Extract the [X, Y] coordinate from the center of the cell holding the provided text.  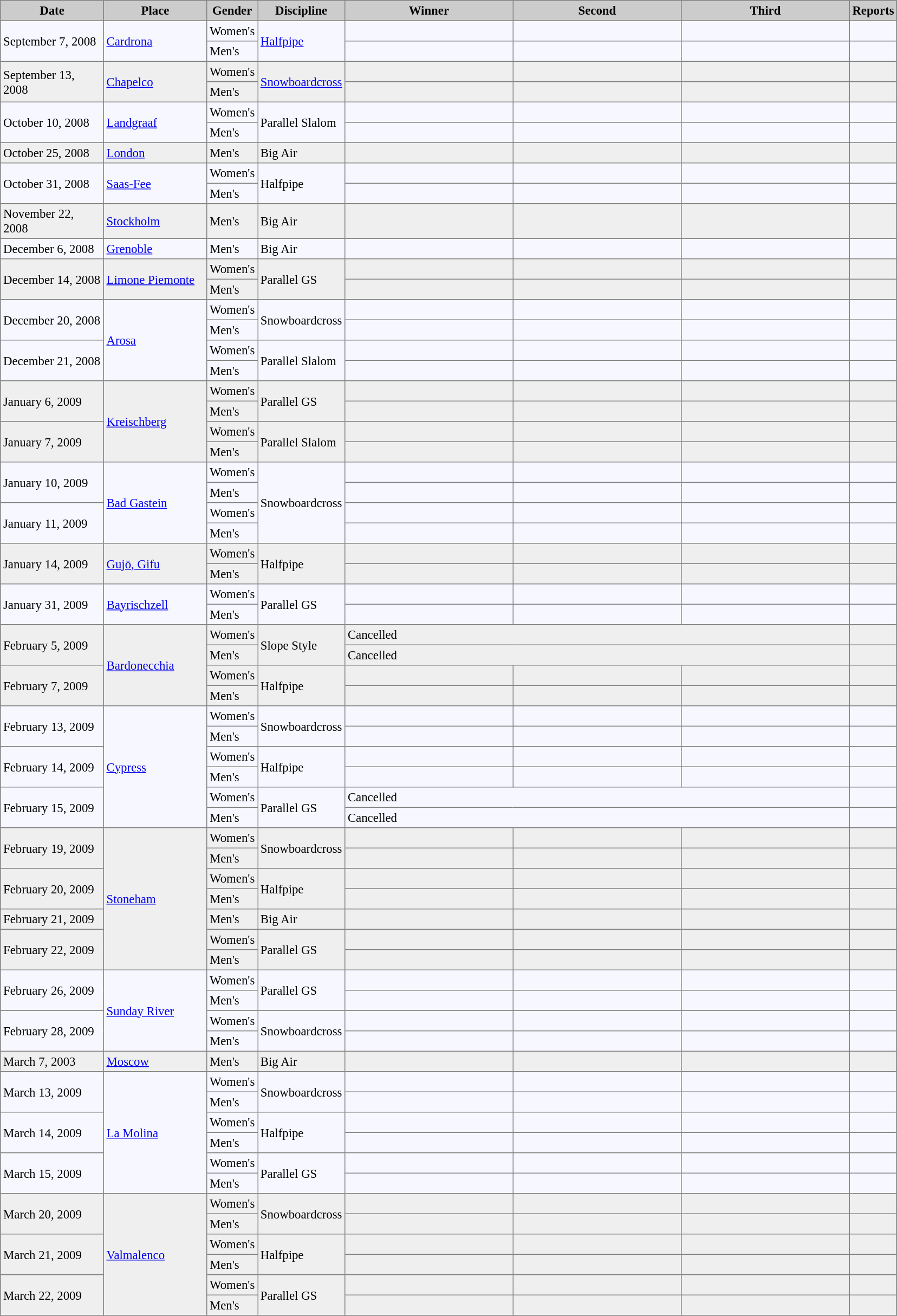
October 10, 2008 [52, 122]
Arosa [155, 340]
February 7, 2009 [52, 686]
September 7, 2008 [52, 41]
Second [597, 11]
February 28, 2009 [52, 1030]
Gujō, Gifu [155, 563]
March 21, 2009 [52, 1255]
Bayrischzell [155, 605]
January 7, 2009 [52, 442]
Gender [232, 11]
Stockholm [155, 221]
December 14, 2008 [52, 280]
September 13, 2008 [52, 81]
January 6, 2009 [52, 401]
Bardonecchia [155, 665]
January 14, 2009 [52, 563]
December 21, 2008 [52, 361]
February 19, 2009 [52, 848]
Reports [873, 11]
November 22, 2008 [52, 221]
December 6, 2008 [52, 249]
February 20, 2009 [52, 889]
March 15, 2009 [52, 1174]
January 31, 2009 [52, 605]
February 13, 2009 [52, 726]
Moscow [155, 1061]
February 26, 2009 [52, 990]
Saas-Fee [155, 183]
Chapelco [155, 81]
La Molina [155, 1132]
February 14, 2009 [52, 767]
Stoneham [155, 899]
October 31, 2008 [52, 183]
February 5, 2009 [52, 645]
March 14, 2009 [52, 1132]
Kreischberg [155, 422]
Cardrona [155, 41]
Discipline [301, 11]
December 20, 2008 [52, 320]
Landgraaf [155, 122]
October 25, 2008 [52, 153]
Limone Piemonte [155, 280]
Slope Style [301, 645]
March 20, 2009 [52, 1214]
January 10, 2009 [52, 482]
March 22, 2009 [52, 1295]
Cypress [155, 767]
January 11, 2009 [52, 523]
Bad Gastein [155, 503]
Third [765, 11]
London [155, 153]
Sunday River [155, 1010]
March 7, 2003 [52, 1061]
February 22, 2009 [52, 949]
Valmalenco [155, 1255]
Place [155, 11]
Grenoble [155, 249]
March 13, 2009 [52, 1092]
February 15, 2009 [52, 807]
Date [52, 11]
Winner [429, 11]
February 21, 2009 [52, 919]
